Return (X, Y) of the center of cell containing provided text 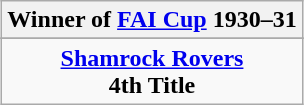
Shamrock Rovers4th Title (152, 72)
Winner of FAI Cup 1930–31 (152, 20)
